Return (X, Y) of the center of cell containing provided text 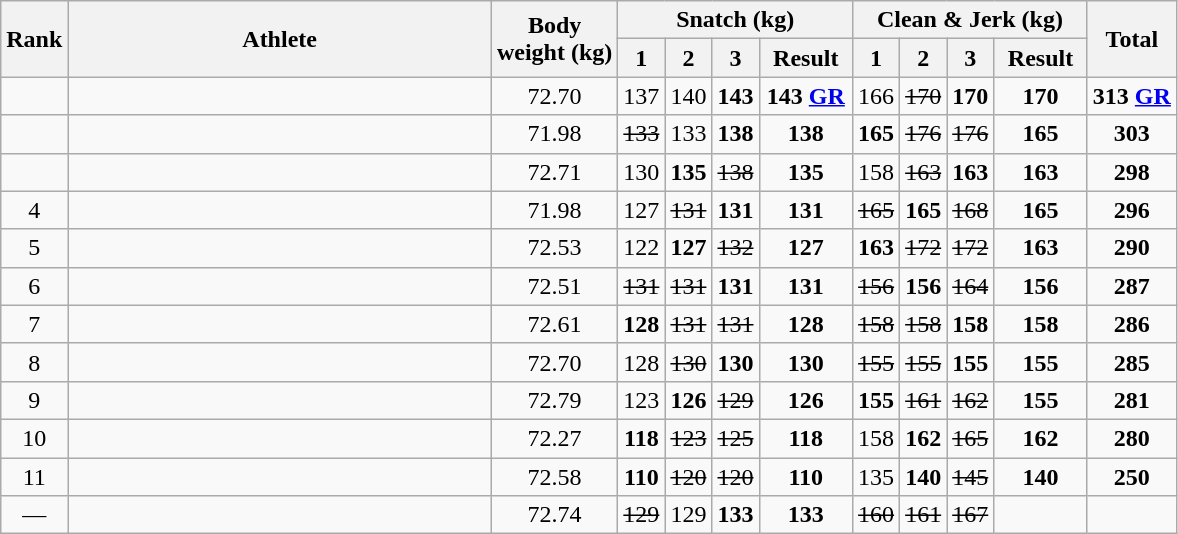
Bodyweight (kg) (554, 39)
167 (970, 515)
296 (1132, 210)
72.51 (554, 286)
9 (34, 400)
Snatch (kg) (736, 20)
145 (970, 477)
Total (1132, 39)
125 (736, 438)
281 (1132, 400)
166 (876, 96)
Athlete (280, 39)
285 (1132, 362)
143 (736, 96)
250 (1132, 477)
280 (1132, 438)
160 (876, 515)
― (34, 515)
7 (34, 324)
287 (1132, 286)
72.58 (554, 477)
72.27 (554, 438)
Rank (34, 39)
10 (34, 438)
72.61 (554, 324)
Clean & Jerk (kg) (970, 20)
143 GR (806, 96)
72.71 (554, 172)
132 (736, 248)
72.53 (554, 248)
298 (1132, 172)
303 (1132, 134)
72.74 (554, 515)
6 (34, 286)
164 (970, 286)
11 (34, 477)
313 GR (1132, 96)
8 (34, 362)
290 (1132, 248)
122 (642, 248)
5 (34, 248)
72.79 (554, 400)
168 (970, 210)
4 (34, 210)
286 (1132, 324)
137 (642, 96)
